Output the [x, y] coordinate of the center of the cell containing the given text.  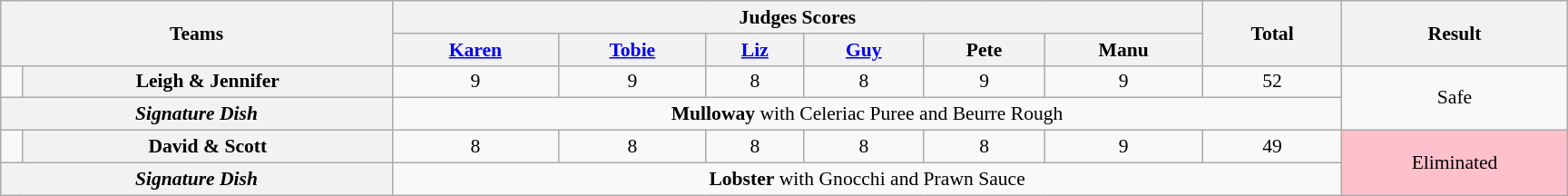
Leigh & Jennifer [207, 82]
Result [1455, 33]
Safe [1455, 98]
David & Scott [207, 146]
Guy [864, 49]
Pete [984, 49]
Total [1272, 33]
Eliminated [1455, 162]
Lobster with Gnocchi and Prawn Sauce [867, 179]
49 [1272, 146]
Manu [1123, 49]
Tobie [632, 49]
52 [1272, 82]
Teams [197, 33]
Liz [755, 49]
Judges Scores [797, 17]
Karen [475, 49]
Mulloway with Celeriac Puree and Beurre Rough [867, 114]
